Capture the cell that displays the provided text and extract its [x, y] central coordinate. 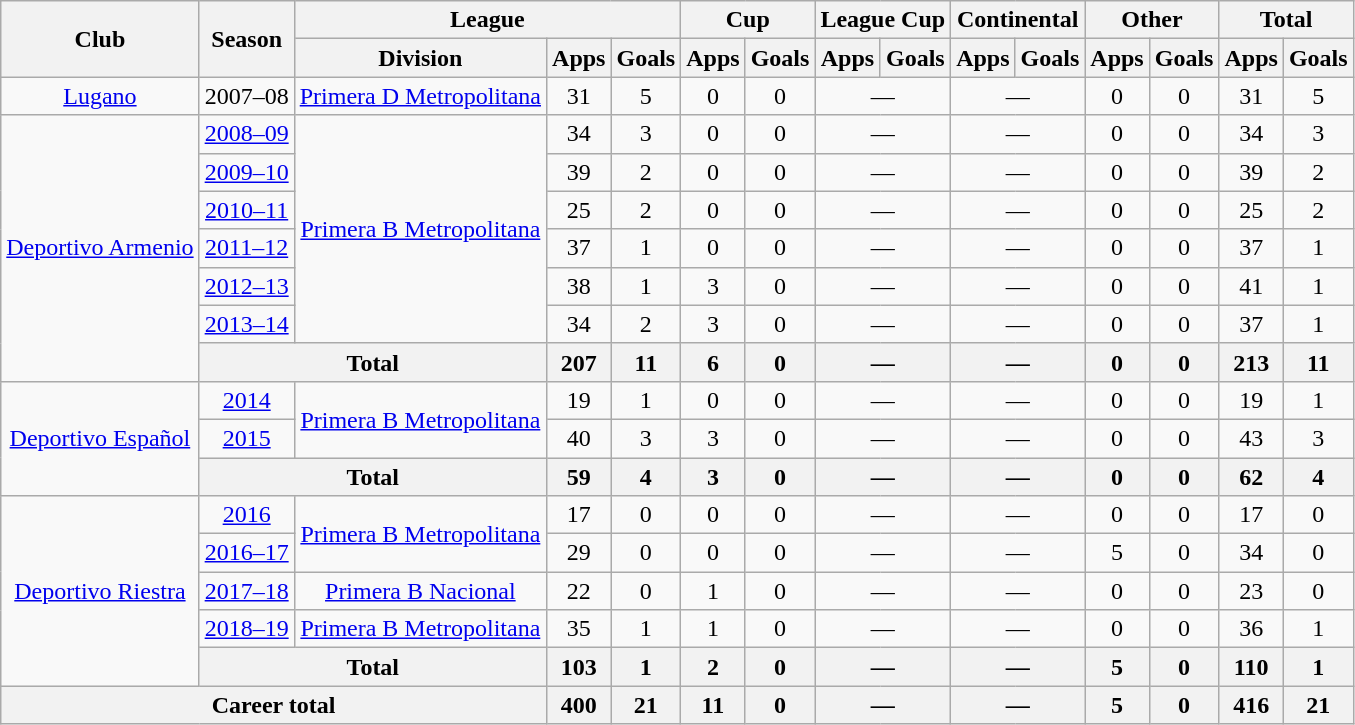
35 [579, 629]
207 [579, 362]
400 [579, 705]
Season [246, 39]
36 [1251, 629]
110 [1251, 667]
23 [1251, 591]
43 [1251, 438]
29 [579, 553]
2017–18 [246, 591]
2010–11 [246, 210]
Division [420, 58]
41 [1251, 286]
22 [579, 591]
2016 [246, 515]
2016–17 [246, 553]
40 [579, 438]
6 [713, 362]
2011–12 [246, 248]
2013–14 [246, 324]
Deportivo Español [100, 438]
Other [1152, 20]
2007–08 [246, 96]
Lugano [100, 96]
Primera D Metropolitana [420, 96]
213 [1251, 362]
2009–10 [246, 172]
Club [100, 39]
59 [579, 477]
Deportivo Riestra [100, 591]
103 [579, 667]
416 [1251, 705]
62 [1251, 477]
2014 [246, 400]
Career total [274, 705]
2012–13 [246, 286]
2015 [246, 438]
Primera B Nacional [420, 591]
2008–09 [246, 134]
Continental [1018, 20]
League [488, 20]
2018–19 [246, 629]
38 [579, 286]
Deportivo Armenio [100, 248]
League Cup [883, 20]
Cup [748, 20]
